Locate the cell with the specified text and output its (x, y) center coordinate. 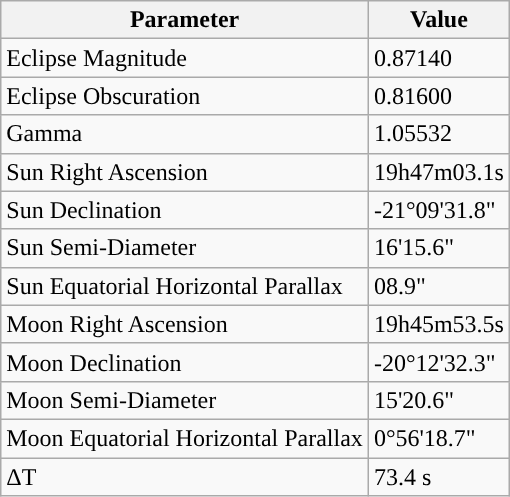
Sun Semi-Diameter (185, 248)
Gamma (185, 134)
1.05532 (438, 134)
16'15.6" (438, 248)
0°56'18.7" (438, 438)
19h45m53.5s (438, 324)
Sun Declination (185, 210)
15'20.6" (438, 400)
Moon Equatorial Horizontal Parallax (185, 438)
08.9" (438, 286)
73.4 s (438, 477)
Sun Right Ascension (185, 172)
Moon Declination (185, 362)
ΔT (185, 477)
0.81600 (438, 96)
-21°09'31.8" (438, 210)
Eclipse Obscuration (185, 96)
Value (438, 20)
19h47m03.1s (438, 172)
-20°12'32.3" (438, 362)
Sun Equatorial Horizontal Parallax (185, 286)
Parameter (185, 20)
Eclipse Magnitude (185, 58)
Moon Right Ascension (185, 324)
0.87140 (438, 58)
Moon Semi-Diameter (185, 400)
